Return [x, y] of the center of cell containing provided text 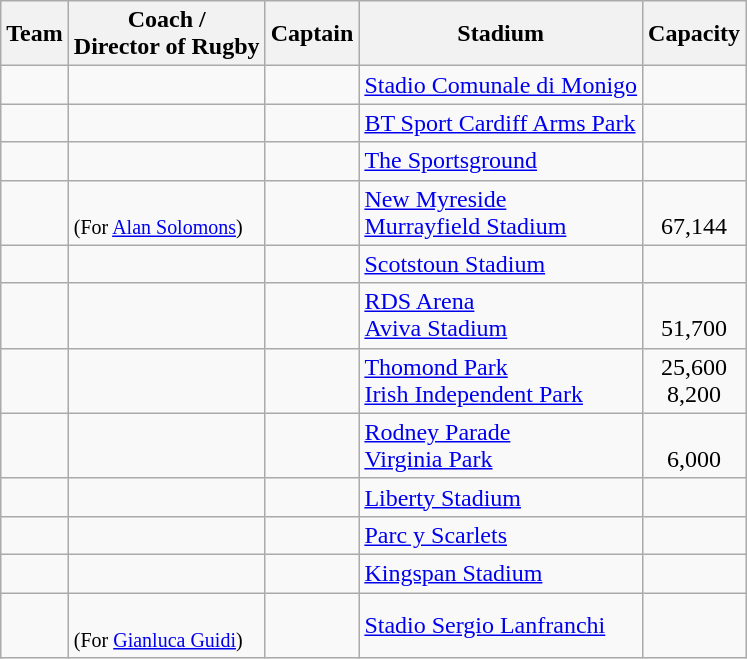
Rodney ParadeVirginia Park [501, 446]
RDS ArenaAviva Stadium [501, 316]
6,000 [694, 446]
(For Gianluca Guidi) [166, 624]
Stadium [501, 34]
Kingspan Stadium [501, 573]
The Sportsground [501, 161]
Coach /Director of Rugby [166, 34]
67,144 [694, 212]
51,700 [694, 316]
Stadio Comunale di Monigo [501, 85]
Capacity [694, 34]
(For Alan Solomons) [166, 212]
BT Sport Cardiff Arms Park [501, 123]
Team [35, 34]
Captain [312, 34]
Thomond ParkIrish Independent Park [501, 380]
Parc y Scarlets [501, 535]
New Myreside Murrayfield Stadium [501, 212]
Stadio Sergio Lanfranchi [501, 624]
Liberty Stadium [501, 497]
25,6008,200 [694, 380]
Scotstoun Stadium [501, 264]
